Determine the (x, y) coordinate at the center of the cell enclosing the given text.  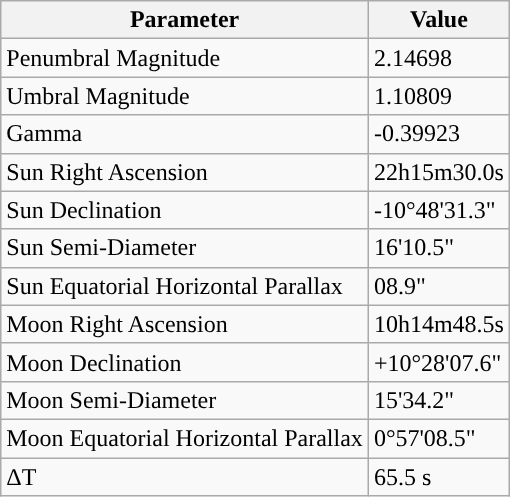
16'10.5" (438, 248)
+10°28'07.6" (438, 362)
Gamma (185, 134)
Sun Right Ascension (185, 172)
15'34.2" (438, 400)
Moon Declination (185, 362)
0°57'08.5" (438, 438)
Penumbral Magnitude (185, 58)
Umbral Magnitude (185, 96)
Sun Semi-Diameter (185, 248)
22h15m30.0s (438, 172)
10h14m48.5s (438, 324)
Moon Equatorial Horizontal Parallax (185, 438)
-10°48'31.3" (438, 210)
08.9" (438, 286)
Moon Right Ascension (185, 324)
2.14698 (438, 58)
65.5 s (438, 477)
1.10809 (438, 96)
Sun Declination (185, 210)
Parameter (185, 20)
ΔT (185, 477)
Value (438, 20)
-0.39923 (438, 134)
Sun Equatorial Horizontal Parallax (185, 286)
Moon Semi-Diameter (185, 400)
